Return the (X, Y) coordinate for the center point of the cell that contains the specified text.  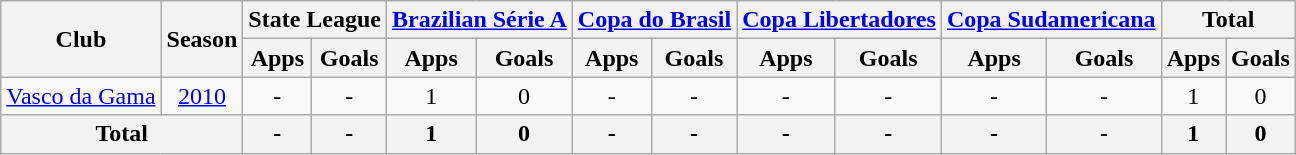
2010 (202, 96)
Club (81, 39)
Season (202, 39)
Copa do Brasil (654, 20)
Copa Libertadores (840, 20)
Vasco da Gama (81, 96)
State League (315, 20)
Brazilian Série A (480, 20)
Copa Sudamericana (1051, 20)
